Pinpoint the cell where the given text exists, returning its (X, Y) midpoint coordinate. 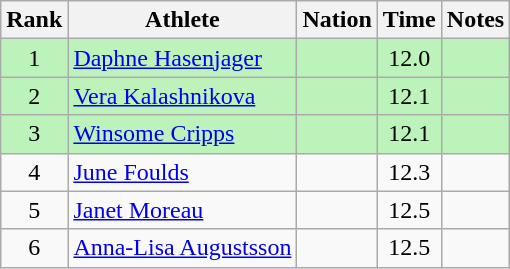
Notes (475, 20)
5 (34, 210)
Time (409, 20)
Athlete (182, 20)
1 (34, 58)
June Foulds (182, 172)
Winsome Cripps (182, 134)
12.0 (409, 58)
3 (34, 134)
Anna-Lisa Augustsson (182, 248)
12.3 (409, 172)
Rank (34, 20)
2 (34, 96)
Nation (337, 20)
Janet Moreau (182, 210)
6 (34, 248)
Daphne Hasenjager (182, 58)
Vera Kalashnikova (182, 96)
4 (34, 172)
